Output the [x, y] coordinate of the center of the cell containing the given text.  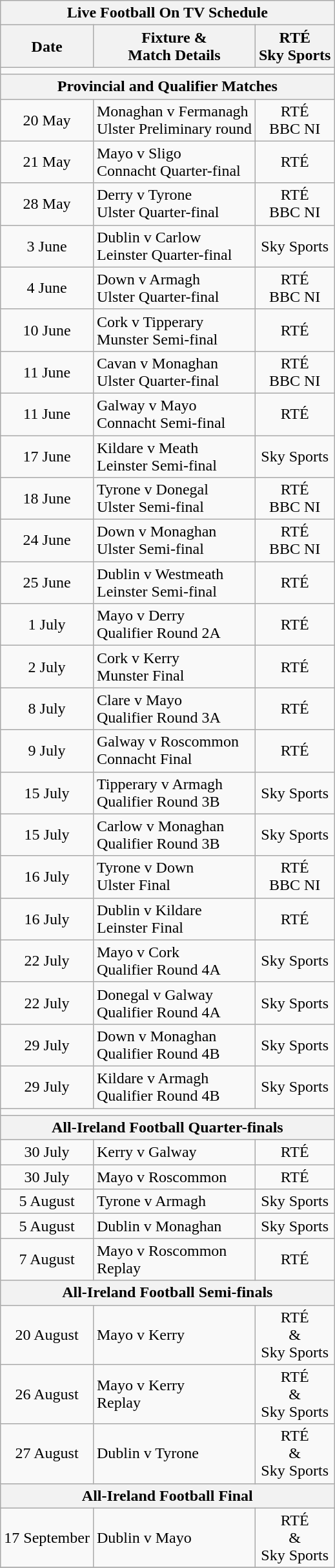
Date [47, 47]
17 June [47, 456]
Dublin v Mayo [174, 1538]
Mayo v RoscommonReplay [174, 1259]
9 July [47, 751]
Monaghan v FermanaghUlster Preliminary round [174, 120]
Mayo v Roscommon [174, 1177]
Down v MonaghanUlster Semi-final [174, 540]
Dublin v WestmeathLeinster Semi-final [174, 583]
Derry v TyroneUlster Quarter-final [174, 204]
17 September [47, 1538]
Mayo v KerryReplay [174, 1394]
Dublin v KildareLeinster Final [174, 919]
Tyrone v Armagh [174, 1202]
26 August [47, 1394]
Kildare v MeathLeinster Semi-final [174, 456]
Live Football On TV Schedule [168, 13]
4 June [47, 288]
All-Ireland Football Semi-finals [168, 1293]
All-Ireland Football Quarter-finals [168, 1128]
Mayo v CorkQualifier Round 4A [174, 960]
18 June [47, 499]
Dublin v Tyrone [174, 1454]
27 August [47, 1454]
Carlow v MonaghanQualifier Round 3B [174, 835]
All-Ireland Football Final [168, 1496]
Tyrone v DownUlster Final [174, 876]
7 August [47, 1259]
Mayo v DerryQualifier Round 2A [174, 624]
Tipperary v ArmaghQualifier Round 3B [174, 792]
Mayo v SligoConnacht Quarter-final [174, 162]
Donegal v GalwayQualifier Round 4A [174, 1003]
Down v ArmaghUlster Quarter-final [174, 288]
2 July [47, 667]
Mayo v Kerry [174, 1335]
Galway v MayoConnacht Semi-final [174, 414]
RTÉSky Sports [294, 47]
21 May [47, 162]
10 June [47, 330]
20 May [47, 120]
Cork v TipperaryMunster Semi-final [174, 330]
Cavan v MonaghanUlster Quarter-final [174, 372]
28 May [47, 204]
8 July [47, 708]
25 June [47, 583]
Kerry v Galway [174, 1152]
Cork v Kerry Munster Final [174, 667]
3 June [47, 246]
24 June [47, 540]
Clare v MayoQualifier Round 3A [174, 708]
Down v MonaghanQualifier Round 4B [174, 1044]
Dublin v Monaghan [174, 1226]
Galway v RoscommonConnacht Final [174, 751]
Fixture &Match Details [174, 47]
Provincial and Qualifier Matches [168, 87]
Tyrone v DonegalUlster Semi-final [174, 499]
20 August [47, 1335]
1 July [47, 624]
Kildare v ArmaghQualifier Round 4B [174, 1087]
Dublin v Carlow Leinster Quarter-final [174, 246]
